Find where the given text appears and provide that cell's center as (x, y) coordinate. 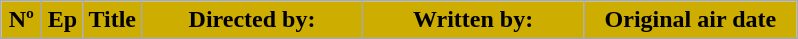
Directed by: (252, 20)
Ep (62, 20)
Nº (22, 20)
Written by: (474, 20)
Title (112, 20)
Original air date (691, 20)
